Capture the cell that displays the provided text and extract its (x, y) central coordinate. 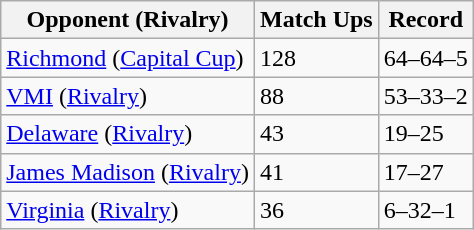
Opponent (Rivalry) (128, 20)
Record (426, 20)
64–64–5 (426, 58)
43 (316, 134)
88 (316, 96)
Virginia (Rivalry) (128, 210)
Richmond (Capital Cup) (128, 58)
VMI (Rivalry) (128, 96)
36 (316, 210)
17–27 (426, 172)
53–33–2 (426, 96)
Delaware (Rivalry) (128, 134)
128 (316, 58)
6–32–1 (426, 210)
James Madison (Rivalry) (128, 172)
19–25 (426, 134)
41 (316, 172)
Match Ups (316, 20)
